Return [x, y] of the center of cell containing provided text 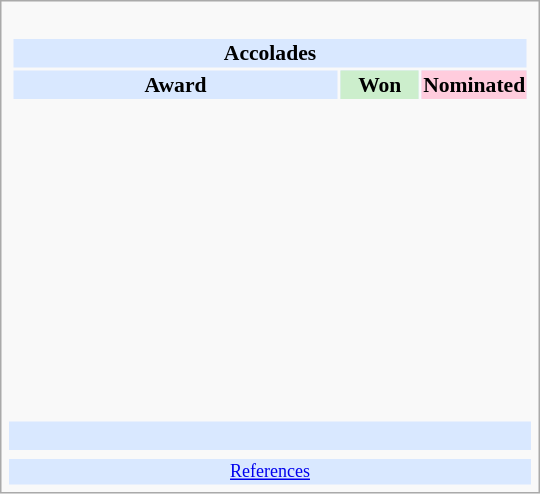
Accolades Award Won Nominated [270, 214]
Won [380, 84]
Nominated [474, 84]
Accolades [270, 53]
References [270, 472]
Award [175, 84]
